Find where the given text appears and provide that cell's center as (x, y) coordinate. 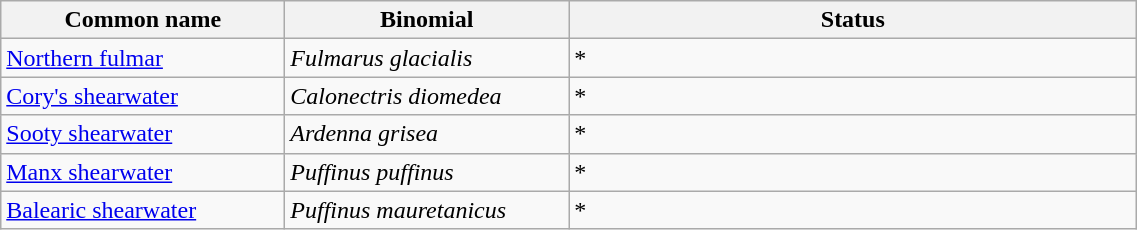
Puffinus mauretanicus (427, 210)
Sooty shearwater (143, 134)
Common name (143, 20)
Balearic shearwater (143, 210)
Ardenna grisea (427, 134)
Binomial (427, 20)
Fulmarus glacialis (427, 58)
Northern fulmar (143, 58)
Manx shearwater (143, 172)
Calonectris diomedea (427, 96)
Status (853, 20)
Cory's shearwater (143, 96)
Puffinus puffinus (427, 172)
